For the text-containing cell, return its midpoint in [x, y] coordinate format. 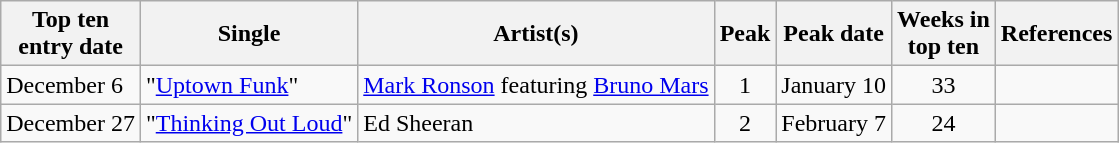
2 [745, 123]
33 [944, 85]
February 7 [834, 123]
"Uptown Funk" [248, 85]
Top tenentry date [71, 34]
1 [745, 85]
December 6 [71, 85]
References [1056, 34]
Peak [745, 34]
January 10 [834, 85]
24 [944, 123]
Artist(s) [536, 34]
Peak date [834, 34]
December 27 [71, 123]
Mark Ronson featuring Bruno Mars [536, 85]
Weeks intop ten [944, 34]
Single [248, 34]
"Thinking Out Loud" [248, 123]
Ed Sheeran [536, 123]
